Identify which cell holds the provided text, then report its [x, y] central coordinate. 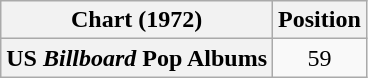
US Billboard Pop Albums [137, 58]
Chart (1972) [137, 20]
59 [320, 58]
Position [320, 20]
